Capture the cell that displays the provided text and extract its [x, y] central coordinate. 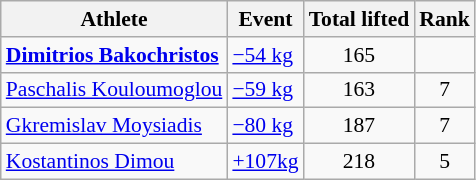
5 [444, 162]
Event [265, 19]
Athlete [114, 19]
+107kg [265, 162]
−54 kg [265, 55]
−59 kg [265, 90]
Total lifted [360, 19]
−80 kg [265, 126]
Gkremislav Moysiadis [114, 126]
163 [360, 90]
165 [360, 55]
187 [360, 126]
Rank [444, 19]
Kostantinos Dimou [114, 162]
Dimitrios Bakochristos [114, 55]
218 [360, 162]
Paschalis Kouloumoglou [114, 90]
